Return the (x, y) coordinate for the center point of the cell that contains the specified text.  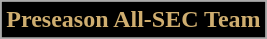
Preseason All-SEC Team (134, 20)
